Determine the [X, Y] coordinate at the center of the cell enclosing the given text.  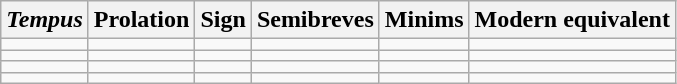
Minims [424, 20]
Semibreves [315, 20]
Sign [223, 20]
Tempus [45, 20]
Modern equivalent [572, 20]
Prolation [142, 20]
